Extract the (X, Y) coordinate from the center of the cell holding the provided text.  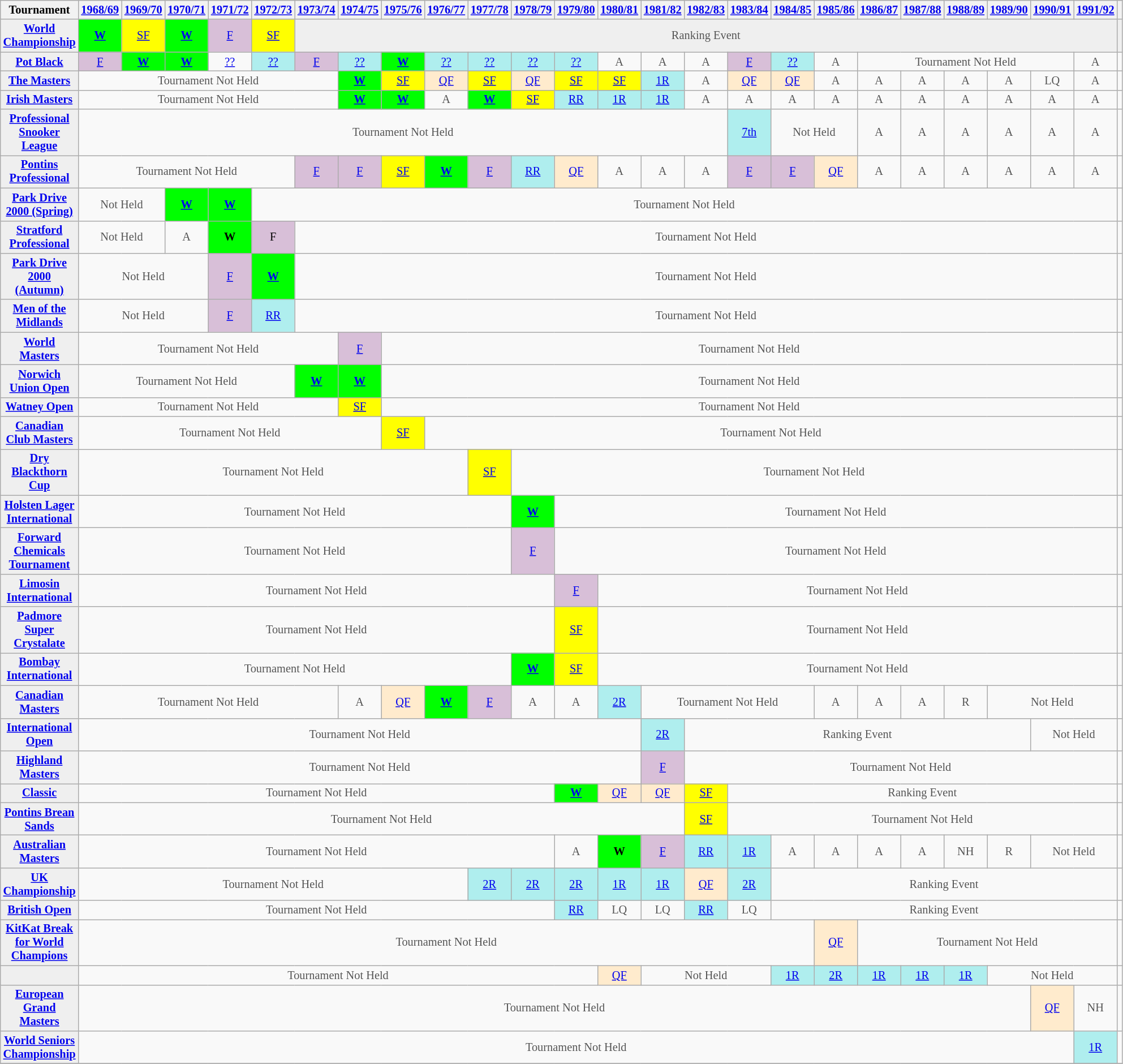
Forward Chemicals Tournament (40, 551)
Padmore Super Crystalate (40, 630)
International Open (40, 735)
Pontins Brean Sands (40, 819)
Pontins Professional (40, 171)
1968/69 (100, 10)
1976/77 (446, 10)
1969/70 (143, 10)
1983/84 (749, 10)
1970/71 (186, 10)
1977/78 (489, 10)
Dry Blackthorn Cup (40, 472)
Men of the Midlands (40, 316)
1987/88 (922, 10)
Professional Snooker League (40, 132)
7th (749, 132)
1978/79 (532, 10)
Park Drive 2000 (Autumn) (40, 276)
Classic (40, 793)
Stratford Professional (40, 237)
1979/80 (576, 10)
Pot Black (40, 62)
1985/86 (836, 10)
UK Championship (40, 884)
European Grand Masters (40, 1008)
1986/87 (879, 10)
Norwich Union Open (40, 381)
1990/91 (1052, 10)
Canadian Masters (40, 702)
1971/72 (230, 10)
1972/73 (273, 10)
British Open (40, 910)
KitKat Break for World Champions (40, 942)
1988/89 (965, 10)
Tournament (40, 10)
1991/92 (1095, 10)
1973/74 (316, 10)
World Masters (40, 349)
1974/75 (359, 10)
1980/81 (619, 10)
Bombay International (40, 669)
1982/83 (705, 10)
World Championship (40, 36)
Watney Open (40, 407)
Irish Masters (40, 100)
Limosin International (40, 590)
Canadian Club Masters (40, 433)
Holsten Lager International (40, 512)
World Seniors Championship (40, 1047)
Highland Masters (40, 767)
Australian Masters (40, 851)
1975/76 (403, 10)
1984/85 (792, 10)
1989/90 (1009, 10)
Park Drive 2000 (Spring) (40, 204)
1981/82 (662, 10)
The Masters (40, 80)
